Detect which cell encompasses the target text, then output its [x, y] center coordinate. 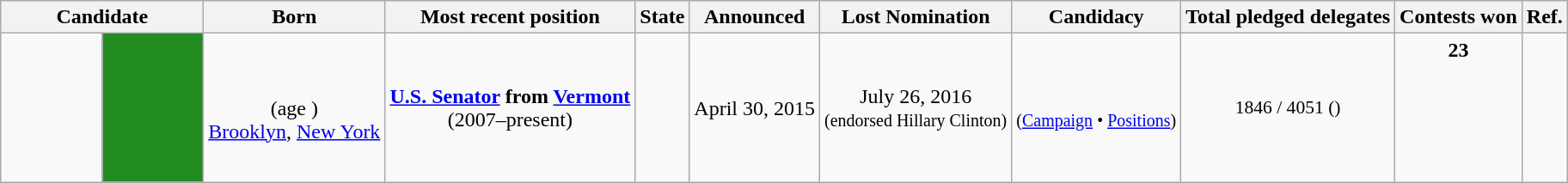
(Campaign • Positions) [1097, 108]
23 [1459, 108]
July 26, 2016(endorsed Hillary Clinton) [916, 108]
(age ) Brooklyn, New York [294, 108]
Announced [755, 17]
April 30, 2015 [755, 108]
Most recent position [511, 17]
Lost Nomination [916, 17]
Total pledged delegates [1288, 17]
Candidate [102, 17]
Born [294, 17]
Ref. [1544, 17]
Candidacy [1097, 17]
U.S. Senator from Vermont (2007–present) [511, 108]
Contests won [1459, 17]
1846 / 4051 () [1288, 108]
State [662, 17]
